Extract the (x, y) coordinate from the center of the cell holding the provided text.  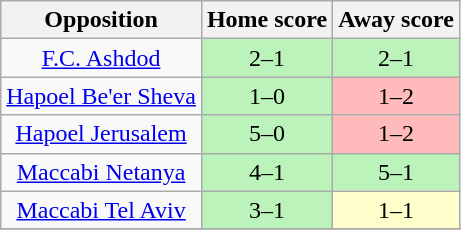
1–1 (396, 210)
5–1 (396, 172)
Maccabi Tel Aviv (102, 210)
3–1 (266, 210)
Maccabi Netanya (102, 172)
1–0 (266, 96)
F.C. Ashdod (102, 58)
Hapoel Be'er Sheva (102, 96)
Opposition (102, 20)
Hapoel Jerusalem (102, 134)
4–1 (266, 172)
Home score (266, 20)
Away score (396, 20)
5–0 (266, 134)
